Identify which cell holds the provided text, then report its [x, y] central coordinate. 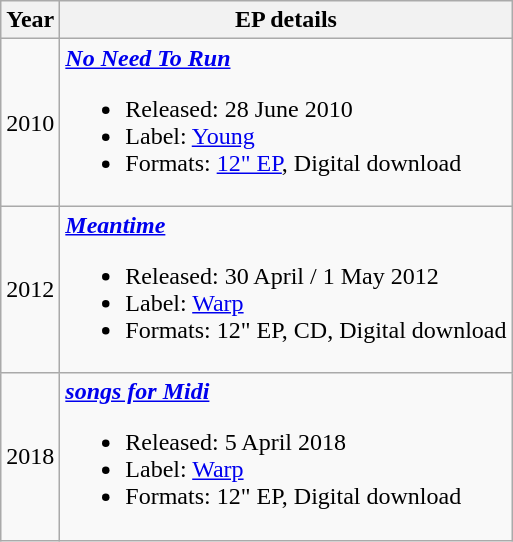
MeantimeReleased: 30 April / 1 May 2012Label: WarpFormats: 12" EP, CD, Digital download [286, 290]
2010 [30, 122]
2018 [30, 456]
Year [30, 20]
songs for MidiReleased: 5 April 2018Label: WarpFormats: 12" EP, Digital download [286, 456]
EP details [286, 20]
No Need To RunReleased: 28 June 2010Label: YoungFormats: 12" EP, Digital download [286, 122]
2012 [30, 290]
